Determine the [x, y] coordinate at the center of the cell enclosing the given text.  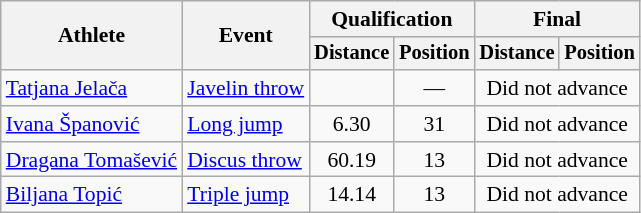
Discus throw [246, 160]
Dragana Tomašević [92, 160]
Tatjana Jelača [92, 88]
Triple jump [246, 195]
6.30 [352, 124]
Javelin throw [246, 88]
31 [434, 124]
Ivana Španović [92, 124]
Final [556, 19]
Event [246, 36]
Long jump [246, 124]
Biljana Topić [92, 195]
Qualification [392, 19]
Athlete [92, 36]
14.14 [352, 195]
— [434, 88]
60.19 [352, 160]
